Return (x, y) of the center of cell containing provided text 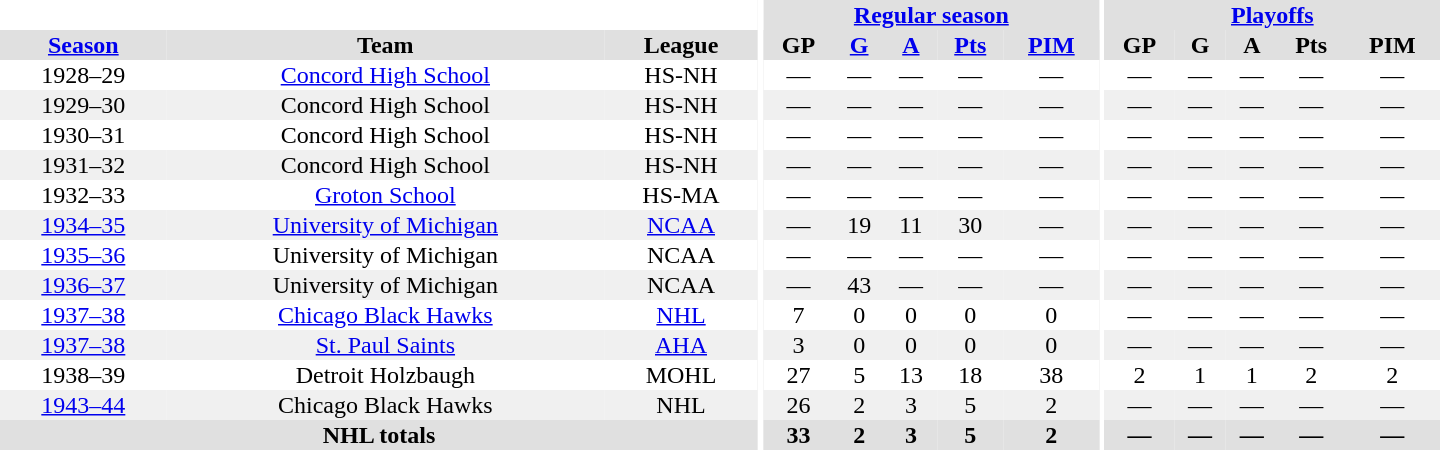
13 (911, 375)
HS-MA (681, 195)
1932–33 (84, 195)
1930–31 (84, 135)
1936–37 (84, 285)
Season (84, 45)
7 (799, 315)
26 (799, 405)
43 (859, 285)
1938–39 (84, 375)
Detroit Holzbaugh (386, 375)
League (681, 45)
27 (799, 375)
1929–30 (84, 105)
1928–29 (84, 75)
1931–32 (84, 165)
Team (386, 45)
1935–36 (84, 255)
NHL totals (379, 435)
Groton School (386, 195)
33 (799, 435)
30 (970, 225)
1943–44 (84, 405)
St. Paul Saints (386, 345)
11 (911, 225)
1934–35 (84, 225)
AHA (681, 345)
19 (859, 225)
38 (1052, 375)
Regular season (932, 15)
Playoffs (1272, 15)
18 (970, 375)
MOHL (681, 375)
